Find where the given text appears and provide that cell's center as [X, Y] coordinate. 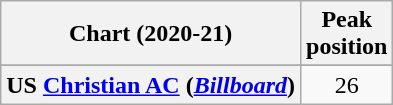
26 [347, 85]
US Christian AC (Billboard) [151, 85]
Peak position [347, 34]
Chart (2020-21) [151, 34]
